Scan for the cell matching the given text and deliver its [x, y] coordinate at center. 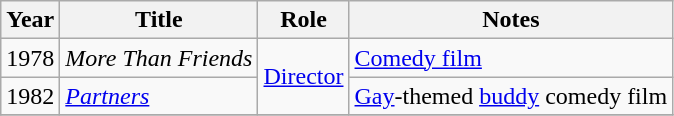
1978 [30, 58]
Year [30, 20]
More Than Friends [159, 58]
Gay-themed buddy comedy film [511, 96]
Partners [159, 96]
Notes [511, 20]
Director [304, 77]
1982 [30, 96]
Title [159, 20]
Comedy film [511, 58]
Role [304, 20]
